Search for the cell housing the specified text and yield its [x, y] center coordinate. 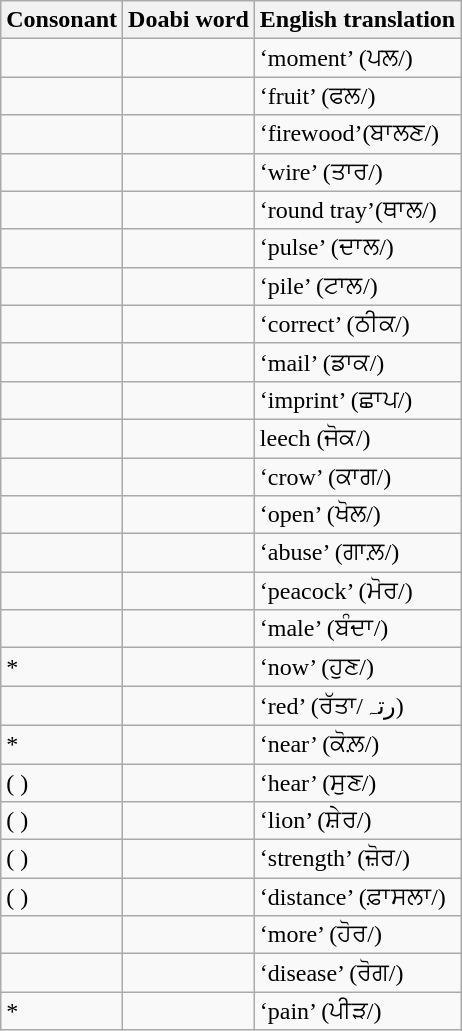
‘male’ (ਬੰਦਾ/) [357, 629]
‘correct’ (ਠੀਕ/) [357, 324]
‘pile’ (ਟਾਲ/) [357, 286]
Consonant [62, 20]
‘crow’ (ਕਾਗ/) [357, 477]
‘mail’ (ਡਾਕ/) [357, 362]
‘wire’ (ਤਾਰ/) [357, 172]
‘disease’ (ਰੋਗ/) [357, 973]
‘hear’ (ਸੁਣ/) [357, 783]
‘distance’ (ਫ਼ਾਸਲਾ/) [357, 897]
‘open’ (ਖੋਲ/) [357, 515]
‘pulse’ (ਦਾਲ/) [357, 248]
‘more’ (ਹੋਰ/) [357, 935]
‘pain’ (ਪੀੜ/) [357, 1011]
Doabi word [189, 20]
‘lion’ (ਸ਼ੇਰ/) [357, 821]
‘red’ (ਰੱਤਾ/رتہ) [357, 706]
English translation [357, 20]
‘abuse’ (ਗਾਲ਼/) [357, 553]
‘near’ (ਕੋਲ਼/) [357, 744]
‘moment’ (ਪਲ/) [357, 58]
‘peacock’ (ਮੋਰ/) [357, 591]
‘round tray’(ਥਾਲ/) [357, 210]
leech (ਜੋਕ/) [357, 438]
‘now’ (ਹੁਣ/) [357, 667]
‘imprint’ (ਛਾਪ/) [357, 400]
‘strength’ (ਜ਼ੋਰ/) [357, 859]
‘firewood’(ਬਾਲਣ/) [357, 134]
‘fruit’ (ਫਲ/) [357, 96]
